Determine the [x, y] coordinate at the center of the cell enclosing the given text.  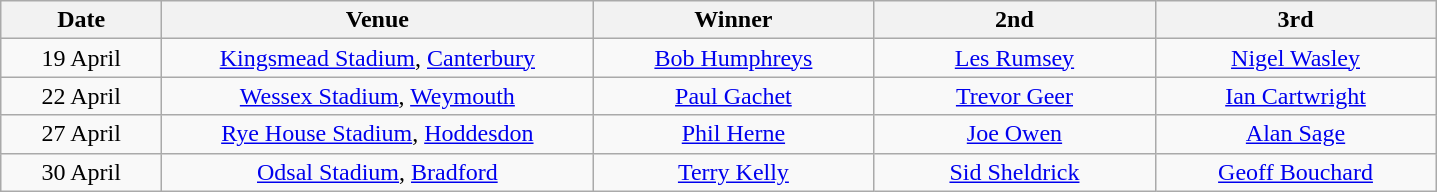
Paul Gachet [734, 96]
Rye House Stadium, Hoddesdon [378, 134]
22 April [82, 96]
2nd [1014, 20]
Joe Owen [1014, 134]
Alan Sage [1296, 134]
Les Rumsey [1014, 58]
Nigel Wasley [1296, 58]
Geoff Bouchard [1296, 172]
30 April [82, 172]
Trevor Geer [1014, 96]
Venue [378, 20]
Sid Sheldrick [1014, 172]
Bob Humphreys [734, 58]
3rd [1296, 20]
Odsal Stadium, Bradford [378, 172]
Phil Herne [734, 134]
27 April [82, 134]
Kingsmead Stadium, Canterbury [378, 58]
Date [82, 20]
Terry Kelly [734, 172]
19 April [82, 58]
Ian Cartwright [1296, 96]
Wessex Stadium, Weymouth [378, 96]
Winner [734, 20]
